Scan for the cell matching the given text and deliver its (x, y) coordinate at center. 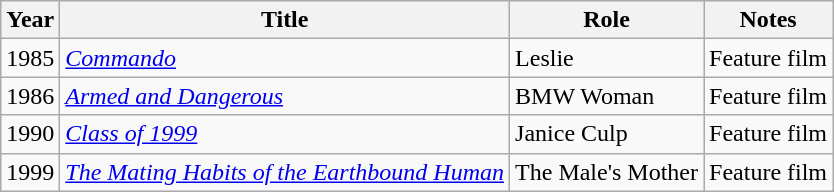
1985 (30, 58)
Armed and Dangerous (285, 96)
1986 (30, 96)
Role (607, 20)
The Mating Habits of the Earthbound Human (285, 172)
Title (285, 20)
Class of 1999 (285, 134)
BMW Woman (607, 96)
1999 (30, 172)
Janice Culp (607, 134)
1990 (30, 134)
Notes (768, 20)
Commando (285, 58)
The Male's Mother (607, 172)
Year (30, 20)
Leslie (607, 58)
